Detect which cell encompasses the target text, then output its [x, y] center coordinate. 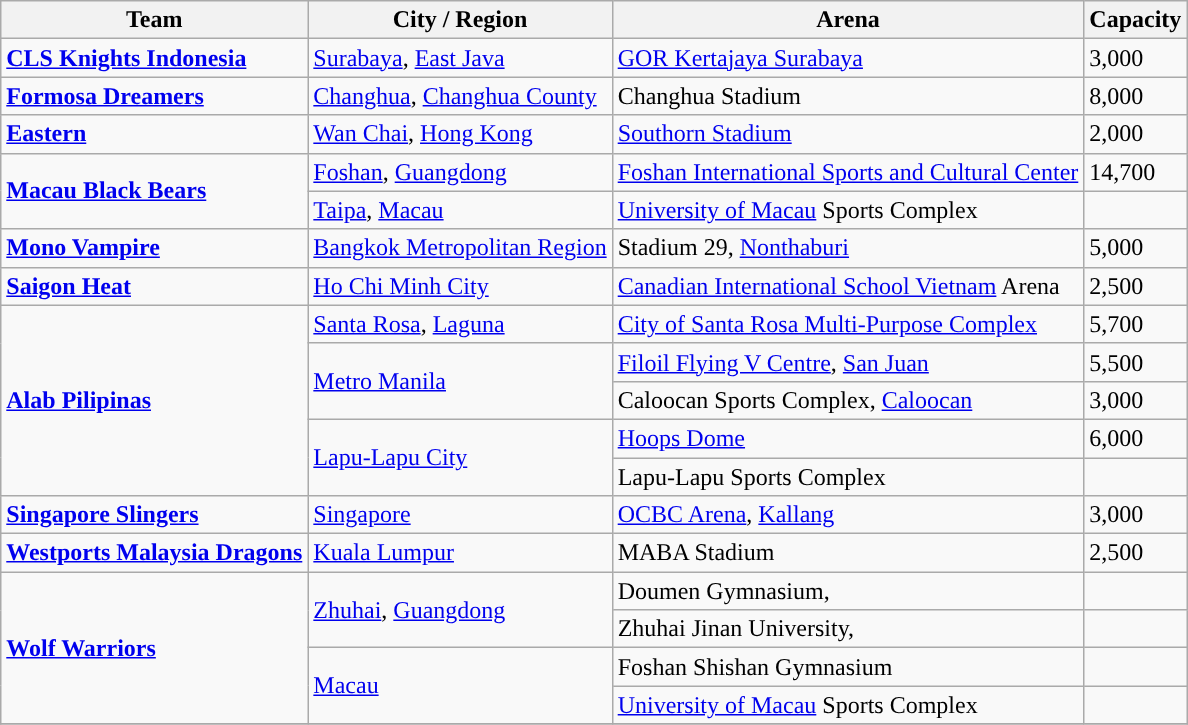
Lapu-Lapu City [460, 457]
Canadian International School Vietnam Arena [848, 286]
Surabaya, East Java [460, 58]
Bangkok Metropolitan Region [460, 248]
Stadium 29, Nonthaburi [848, 248]
Foshan International Sports and Cultural Center [848, 172]
Changhua Stadium [848, 96]
Eastern [154, 134]
Arena [848, 20]
Macau Black Bears [154, 191]
Formosa Dreamers [154, 96]
Macau [460, 686]
2,000 [1136, 134]
Santa Rosa, Laguna [460, 324]
Ho Chi Minh City [460, 286]
Mono Vampire [154, 248]
8,000 [1136, 96]
Caloocan Sports Complex, Caloocan [848, 400]
Saigon Heat [154, 286]
Singapore Slingers [154, 515]
GOR Kertajaya Surabaya [848, 58]
Westports Malaysia Dragons [154, 553]
MABA Stadium [848, 553]
Hoops Dome [848, 438]
Foshan Shishan Gymnasium [848, 667]
Wan Chai, Hong Kong [460, 134]
Filoil Flying V Centre, San Juan [848, 362]
Alab Pilipinas [154, 400]
OCBC Arena, Kallang [848, 515]
Singapore [460, 515]
City of Santa Rosa Multi-Purpose Complex [848, 324]
Lapu-Lapu Sports Complex [848, 477]
Taipa, Macau [460, 210]
City / Region [460, 20]
Changhua, Changhua County [460, 96]
CLS Knights Indonesia [154, 58]
5,700 [1136, 324]
Wolf Warriors [154, 648]
14,700 [1136, 172]
Doumen Gymnasium, [848, 591]
Kuala Lumpur [460, 553]
Metro Manila [460, 381]
Capacity [1136, 20]
Zhuhai Jinan University, [848, 629]
6,000 [1136, 438]
Team [154, 20]
5,500 [1136, 362]
Zhuhai, Guangdong [460, 610]
Foshan, Guangdong [460, 172]
5,000 [1136, 248]
Southorn Stadium [848, 134]
